From the cell containing the given text, extract its center point as [X, Y] coordinate. 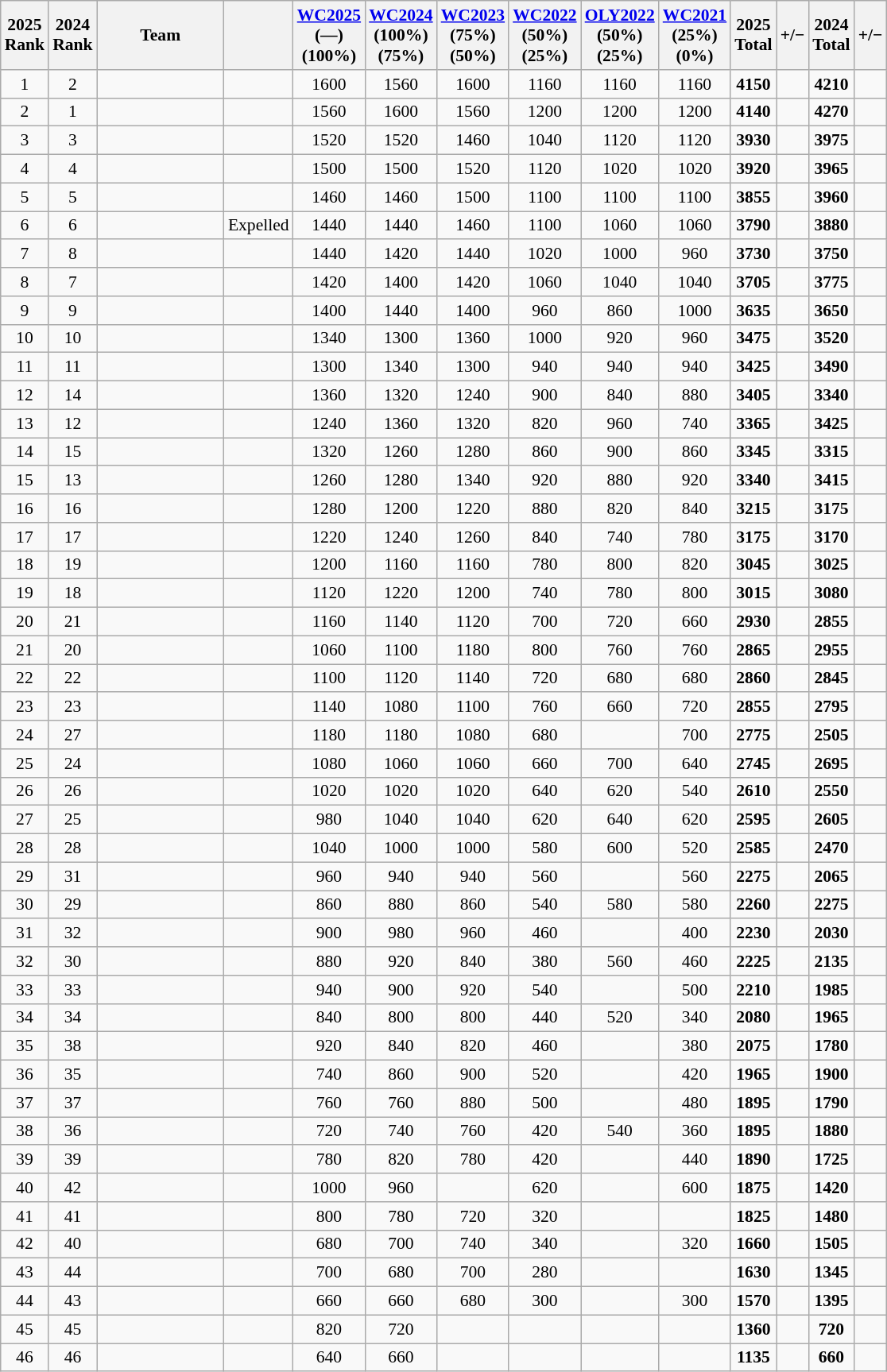
2505 [831, 735]
3365 [753, 423]
2585 [753, 848]
3965 [831, 169]
1570 [753, 1301]
4210 [831, 84]
WC2024(100%)(75%) [401, 35]
1505 [831, 1244]
3705 [753, 282]
2610 [753, 791]
3930 [753, 141]
1790 [831, 1103]
4140 [753, 112]
3315 [831, 452]
2745 [753, 763]
3345 [753, 452]
1985 [831, 990]
1880 [831, 1131]
3960 [831, 197]
2695 [831, 763]
3170 [831, 537]
3880 [831, 226]
1135 [753, 1358]
2860 [753, 678]
1725 [831, 1160]
3520 [831, 338]
280 [544, 1273]
3975 [831, 141]
360 [695, 1131]
3045 [753, 565]
2605 [831, 820]
2135 [831, 961]
2025Rank [25, 35]
1660 [753, 1244]
1780 [831, 1046]
3405 [753, 396]
2230 [753, 933]
2845 [831, 678]
3855 [753, 197]
WC2021(25%)(0%) [695, 35]
2260 [753, 905]
2930 [753, 622]
2080 [753, 1018]
WC2023(75%)(50%) [473, 35]
3775 [831, 282]
2775 [753, 735]
Expelled [259, 226]
3215 [753, 508]
1825 [753, 1216]
2795 [831, 707]
2470 [831, 848]
400 [695, 933]
OLY2022(50%)(25%) [620, 35]
480 [695, 1103]
2550 [831, 791]
2595 [753, 820]
WC2025(—)(100%) [329, 35]
2865 [753, 650]
3490 [831, 367]
1890 [753, 1160]
3920 [753, 169]
1395 [831, 1301]
3025 [831, 565]
3475 [753, 338]
3790 [753, 226]
3415 [831, 481]
1900 [831, 1075]
2955 [831, 650]
3015 [753, 593]
2025Total [753, 35]
3730 [753, 254]
1345 [831, 1273]
4150 [753, 84]
2225 [753, 961]
2024Rank [73, 35]
2210 [753, 990]
3635 [753, 311]
Team [161, 35]
2065 [831, 876]
4270 [831, 112]
3080 [831, 593]
2075 [753, 1046]
3750 [831, 254]
2030 [831, 933]
1480 [831, 1216]
2024Total [831, 35]
1630 [753, 1273]
3650 [831, 311]
WC2022(50%)(25%) [544, 35]
1875 [753, 1188]
